Return [X, Y] of the center of cell containing provided text 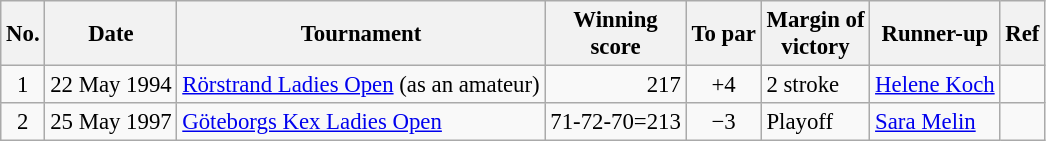
2 [23, 122]
22 May 1994 [111, 85]
To par [724, 34]
1 [23, 85]
217 [616, 85]
25 May 1997 [111, 122]
71-72-70=213 [616, 122]
2 stroke [816, 85]
+4 [724, 85]
Helene Koch [935, 85]
Runner-up [935, 34]
Ref [1022, 34]
Date [111, 34]
Göteborgs Kex Ladies Open [361, 122]
Rörstrand Ladies Open (as an amateur) [361, 85]
−3 [724, 122]
Sara Melin [935, 122]
Tournament [361, 34]
No. [23, 34]
Playoff [816, 122]
Margin ofvictory [816, 34]
Winningscore [616, 34]
